Determine the (X, Y) coordinate at the center of the cell enclosing the given text.  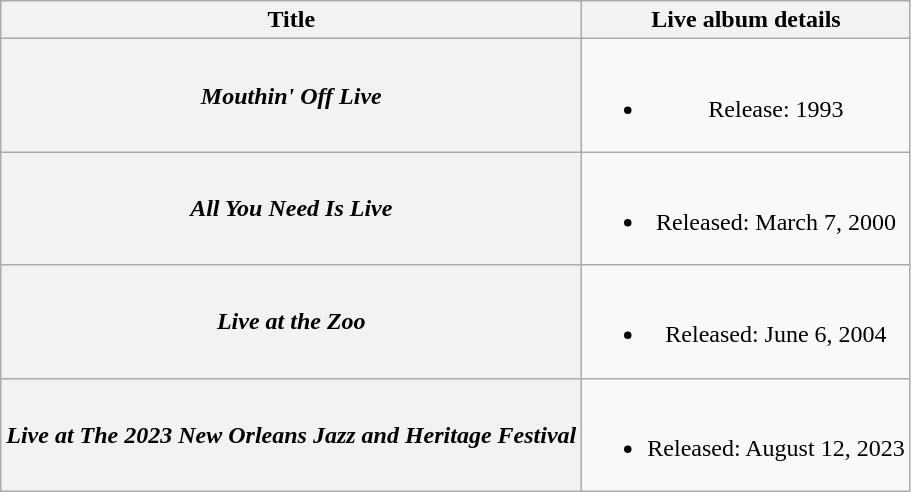
All You Need Is Live (292, 208)
Live album details (746, 20)
Release: 1993 (746, 96)
Released: March 7, 2000 (746, 208)
Title (292, 20)
Released: August 12, 2023 (746, 434)
Live at the Zoo (292, 322)
Live at The 2023 New Orleans Jazz and Heritage Festival (292, 434)
Mouthin' Off Live (292, 96)
Released: June 6, 2004 (746, 322)
